Detect which cell encompasses the target text, then output its [X, Y] center coordinate. 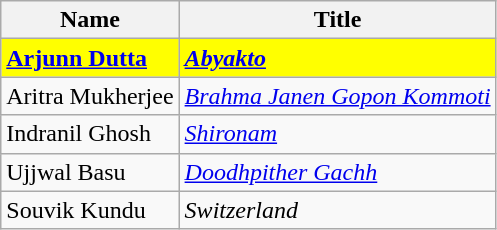
Souvik Kundu [90, 210]
Aritra Mukherjee [90, 96]
Brahma Janen Gopon Kommoti [338, 96]
Shironam [338, 134]
Ujjwal Basu [90, 172]
Switzerland [338, 210]
Title [338, 20]
Arjunn Dutta [90, 58]
Indranil Ghosh [90, 134]
Doodhpither Gachh [338, 172]
Abyakto [338, 58]
Name [90, 20]
